Detect which cell encompasses the target text, then output its (X, Y) center coordinate. 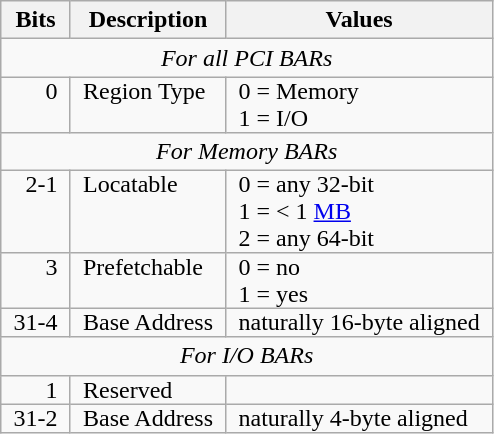
Region Type (148, 105)
3 (36, 281)
Prefetchable (148, 281)
0 = any 32-bit1 = < 1 MB2 = any 64-bit (360, 211)
Bits (36, 20)
31-4 (36, 322)
1 (36, 389)
0 = Memory1 = I/O (360, 105)
naturally 16-byte aligned (360, 322)
Locatable (148, 211)
For I/O BARs (247, 356)
For all PCI BARs (247, 58)
naturally 4-byte aligned (360, 418)
0 (36, 105)
2-1 (36, 211)
0 = no1 = yes (360, 281)
For Memory BARs (247, 151)
Values (360, 20)
31-2 (36, 418)
Description (148, 20)
Reserved (148, 389)
